Search for the cell housing the specified text and yield its (x, y) center coordinate. 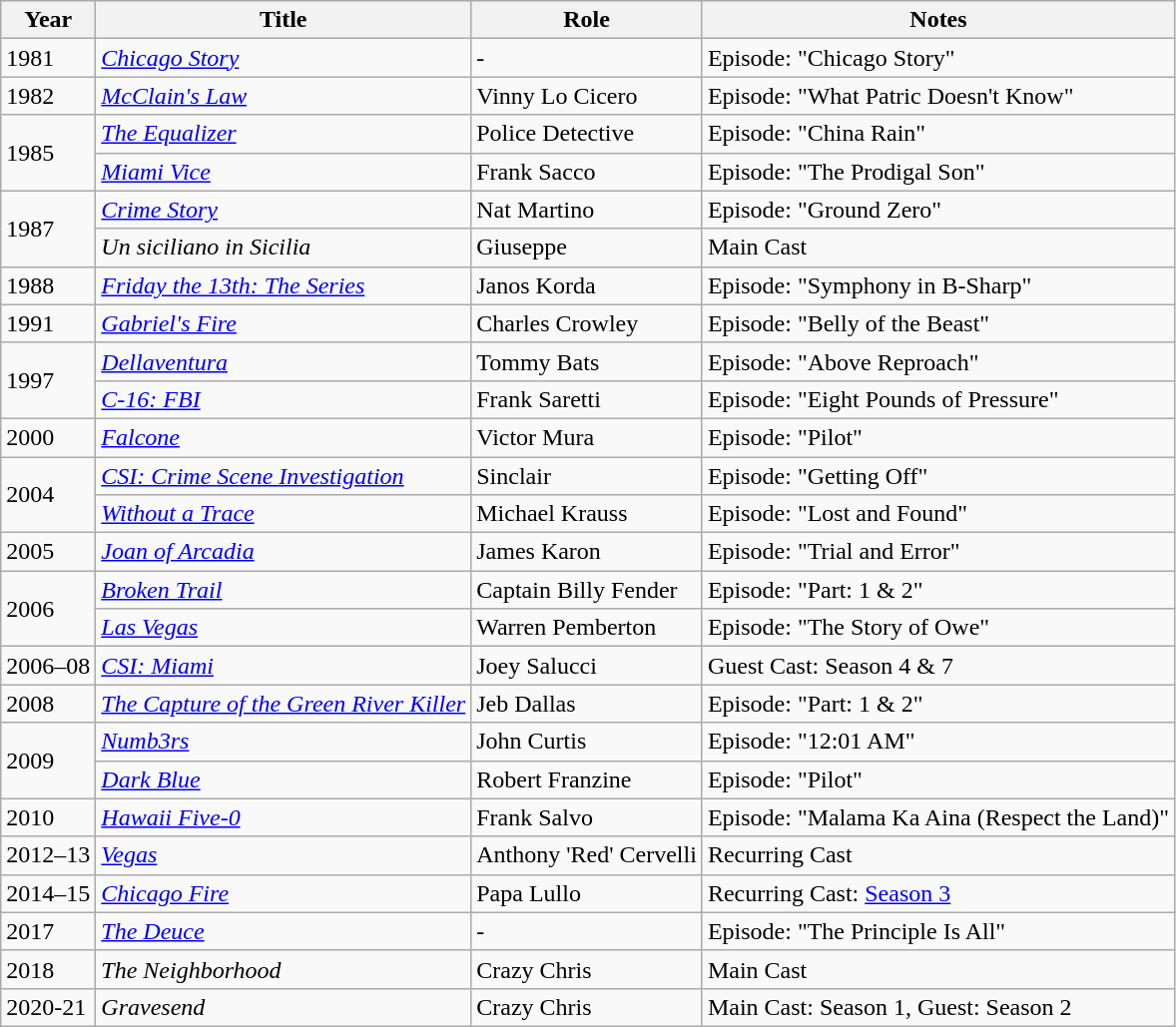
2004 (48, 495)
CSI: Miami (284, 666)
CSI: Crime Scene Investigation (284, 476)
Frank Sacco (587, 172)
2009 (48, 761)
Notes (938, 20)
Hawaii Five-0 (284, 817)
Chicago Fire (284, 893)
2008 (48, 704)
2018 (48, 969)
Las Vegas (284, 628)
Episode: "Lost and Found" (938, 514)
Episode: "Chicago Story" (938, 58)
Episode: "Eight Pounds of Pressure" (938, 399)
Title (284, 20)
Recurring Cast: Season 3 (938, 893)
James Karon (587, 552)
Episode: "Symphony in B-Sharp" (938, 285)
Dark Blue (284, 779)
2005 (48, 552)
Frank Salvo (587, 817)
The Deuce (284, 931)
Gabriel's Fire (284, 323)
Warren Pemberton (587, 628)
Un siciliano in Sicilia (284, 248)
Episode: "Ground Zero" (938, 210)
Miami Vice (284, 172)
2017 (48, 931)
Charles Crowley (587, 323)
Friday the 13th: The Series (284, 285)
Gravesend (284, 1007)
1981 (48, 58)
1991 (48, 323)
Chicago Story (284, 58)
2014–15 (48, 893)
Episode: "China Rain" (938, 134)
Falcone (284, 437)
Episode: "The Story of Owe" (938, 628)
Vegas (284, 855)
1997 (48, 380)
Robert Franzine (587, 779)
Captain Billy Fender (587, 590)
Guest Cast: Season 4 & 7 (938, 666)
2000 (48, 437)
Crime Story (284, 210)
Sinclair (587, 476)
Broken Trail (284, 590)
Episode: "Malama Ka Aina (Respect the Land)" (938, 817)
Episode: "Belly of the Beast" (938, 323)
1987 (48, 229)
Episode: "Getting Off" (938, 476)
Tommy Bats (587, 361)
Joan of Arcadia (284, 552)
Episode: "12:01 AM" (938, 742)
1982 (48, 96)
Police Detective (587, 134)
John Curtis (587, 742)
Nat Martino (587, 210)
Without a Trace (284, 514)
2006–08 (48, 666)
Frank Saretti (587, 399)
McClain's Law (284, 96)
1988 (48, 285)
Numb3rs (284, 742)
Victor Mura (587, 437)
Janos Korda (587, 285)
2020-21 (48, 1007)
2012–13 (48, 855)
Jeb Dallas (587, 704)
Role (587, 20)
Episode: "The Prodigal Son" (938, 172)
Anthony 'Red' Cervelli (587, 855)
Year (48, 20)
Episode: "Trial and Error" (938, 552)
2006 (48, 609)
Michael Krauss (587, 514)
2010 (48, 817)
Joey Salucci (587, 666)
Episode: "The Principle Is All" (938, 931)
Giuseppe (587, 248)
Main Cast: Season 1, Guest: Season 2 (938, 1007)
The Equalizer (284, 134)
Recurring Cast (938, 855)
1985 (48, 153)
Episode: "What Patric Doesn't Know" (938, 96)
C-16: FBI (284, 399)
The Neighborhood (284, 969)
Vinny Lo Cicero (587, 96)
Episode: "Above Reproach" (938, 361)
Dellaventura (284, 361)
The Capture of the Green River Killer (284, 704)
Papa Lullo (587, 893)
